Pinpoint the cell where the given text exists, returning its [X, Y] midpoint coordinate. 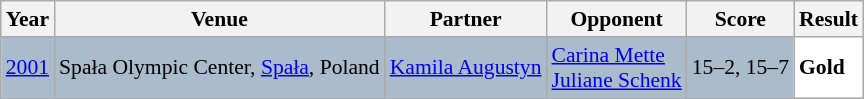
Carina Mette Juliane Schenk [617, 68]
15–2, 15–7 [740, 68]
Result [828, 19]
Venue [220, 19]
Kamila Augustyn [466, 68]
2001 [28, 68]
Year [28, 19]
Score [740, 19]
Opponent [617, 19]
Spała Olympic Center, Spała, Poland [220, 68]
Gold [828, 68]
Partner [466, 19]
